Pinpoint the cell where the given text exists, returning its (x, y) midpoint coordinate. 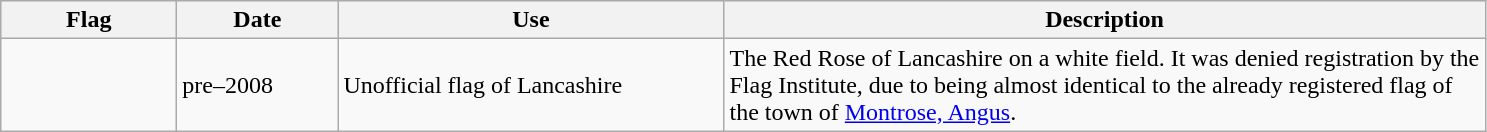
pre–2008 (258, 85)
Flag (89, 20)
Unofficial flag of Lancashire (531, 85)
Date (258, 20)
Description (1104, 20)
Use (531, 20)
